Search for the cell housing the specified text and yield its [X, Y] center coordinate. 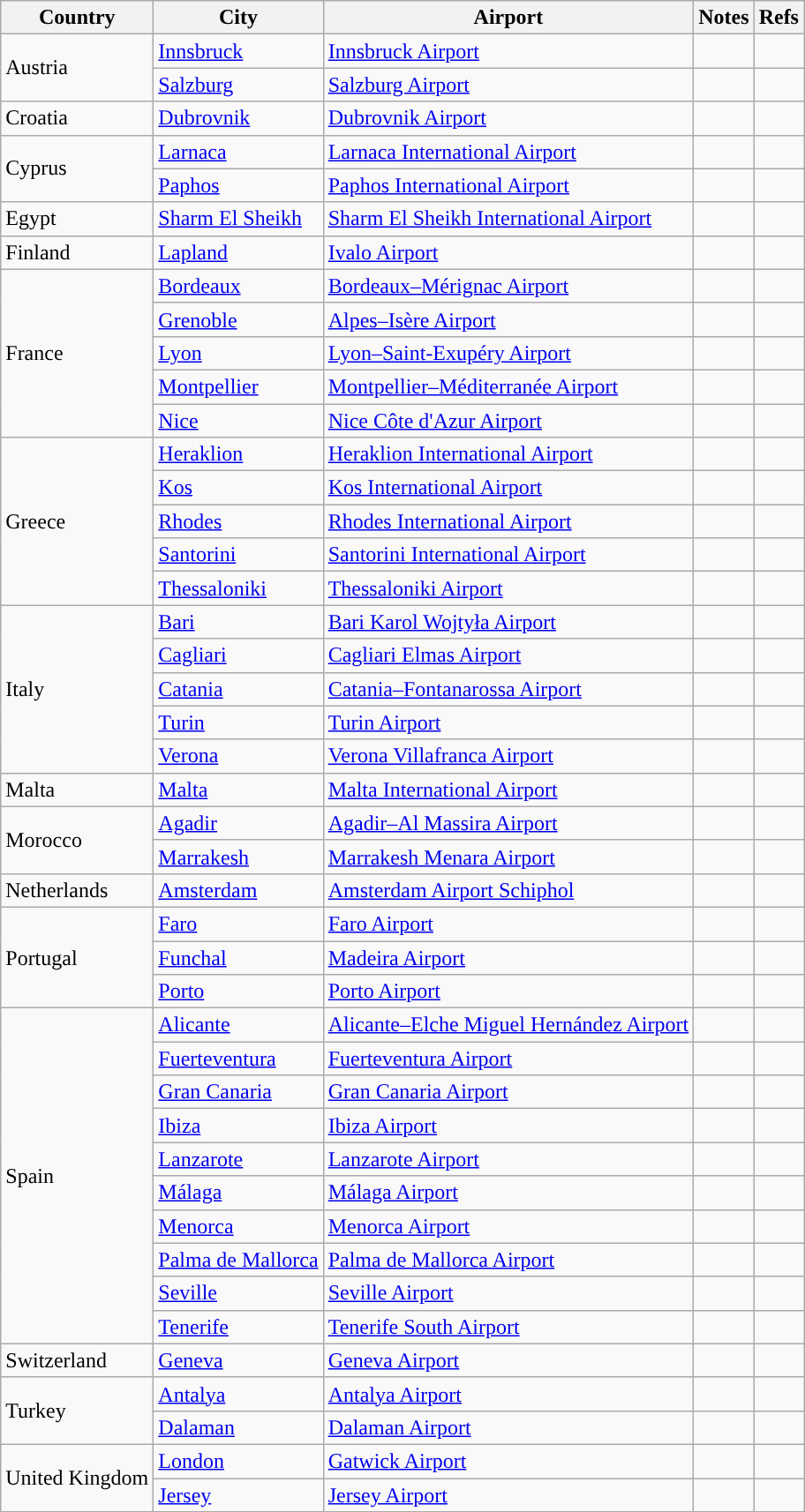
Porto [238, 992]
Sharm El Sheikh [238, 219]
Catania–Fontanarossa Airport [508, 689]
Tenerife South Airport [508, 1327]
Turin [238, 722]
Turin Airport [508, 722]
City [238, 18]
Greece [78, 521]
Notes [724, 18]
France [78, 353]
Alicante–Elche Miguel Hernández Airport [508, 1025]
Bordeaux–Mérignac Airport [508, 286]
Bordeaux [238, 286]
Palma de Mallorca [238, 1260]
Catania [238, 689]
Faro [238, 924]
Netherlands [78, 890]
Lyon–Saint-Exupéry Airport [508, 353]
Ibiza [238, 1126]
Turkey [78, 1411]
Fuerteventura [238, 1059]
Austria [78, 68]
Salzburg Airport [508, 85]
Madeira Airport [508, 957]
London [238, 1461]
Larnaca [238, 152]
Ivalo Airport [508, 252]
Airport [508, 18]
Santorini [238, 555]
Agadir [238, 823]
Heraklion [238, 454]
Ibiza Airport [508, 1126]
Cyprus [78, 168]
United Kingdom [78, 1478]
Santorini International Airport [508, 555]
Antalya [238, 1394]
Thessaloniki [238, 588]
Rhodes [238, 521]
Menorca [238, 1226]
Bari [238, 622]
Malta International Airport [508, 790]
Morocco [78, 840]
Montpellier [238, 386]
Kos [238, 488]
Spain [78, 1177]
Geneva Airport [508, 1360]
Funchal [238, 957]
Antalya Airport [508, 1394]
Thessaloniki Airport [508, 588]
Gran Canaria [238, 1092]
Seville Airport [508, 1293]
Porto Airport [508, 992]
Lapland [238, 252]
Alicante [238, 1025]
Lanzarote Airport [508, 1159]
Bari Karol Wojtyła Airport [508, 622]
Portugal [78, 957]
Egypt [78, 219]
Jersey Airport [508, 1495]
Switzerland [78, 1360]
Nice Côte d'Azur Airport [508, 421]
Cagliari Elmas Airport [508, 655]
Innsbruck [238, 51]
Gatwick Airport [508, 1461]
Gran Canaria Airport [508, 1092]
Dalaman Airport [508, 1427]
Alpes–Isère Airport [508, 319]
Málaga Airport [508, 1193]
Rhodes International Airport [508, 521]
Refs [779, 18]
Amsterdam [238, 890]
Tenerife [238, 1327]
Country [78, 18]
Paphos International Airport [508, 185]
Marrakesh Menara Airport [508, 857]
Montpellier–Méditerranée Airport [508, 386]
Salzburg [238, 85]
Fuerteventura Airport [508, 1059]
Innsbruck Airport [508, 51]
Seville [238, 1293]
Málaga [238, 1193]
Larnaca International Airport [508, 152]
Menorca Airport [508, 1226]
Geneva [238, 1360]
Dubrovnik [238, 118]
Paphos [238, 185]
Cagliari [238, 655]
Jersey [238, 1495]
Verona [238, 756]
Verona Villafranca Airport [508, 756]
Heraklion International Airport [508, 454]
Nice [238, 421]
Dubrovnik Airport [508, 118]
Italy [78, 689]
Dalaman [238, 1427]
Lanzarote [238, 1159]
Finland [78, 252]
Kos International Airport [508, 488]
Sharm El Sheikh International Airport [508, 219]
Lyon [238, 353]
Grenoble [238, 319]
Faro Airport [508, 924]
Marrakesh [238, 857]
Agadir–Al Massira Airport [508, 823]
Amsterdam Airport Schiphol [508, 890]
Palma de Mallorca Airport [508, 1260]
Croatia [78, 118]
